Capture the cell that displays the provided text and extract its [X, Y] central coordinate. 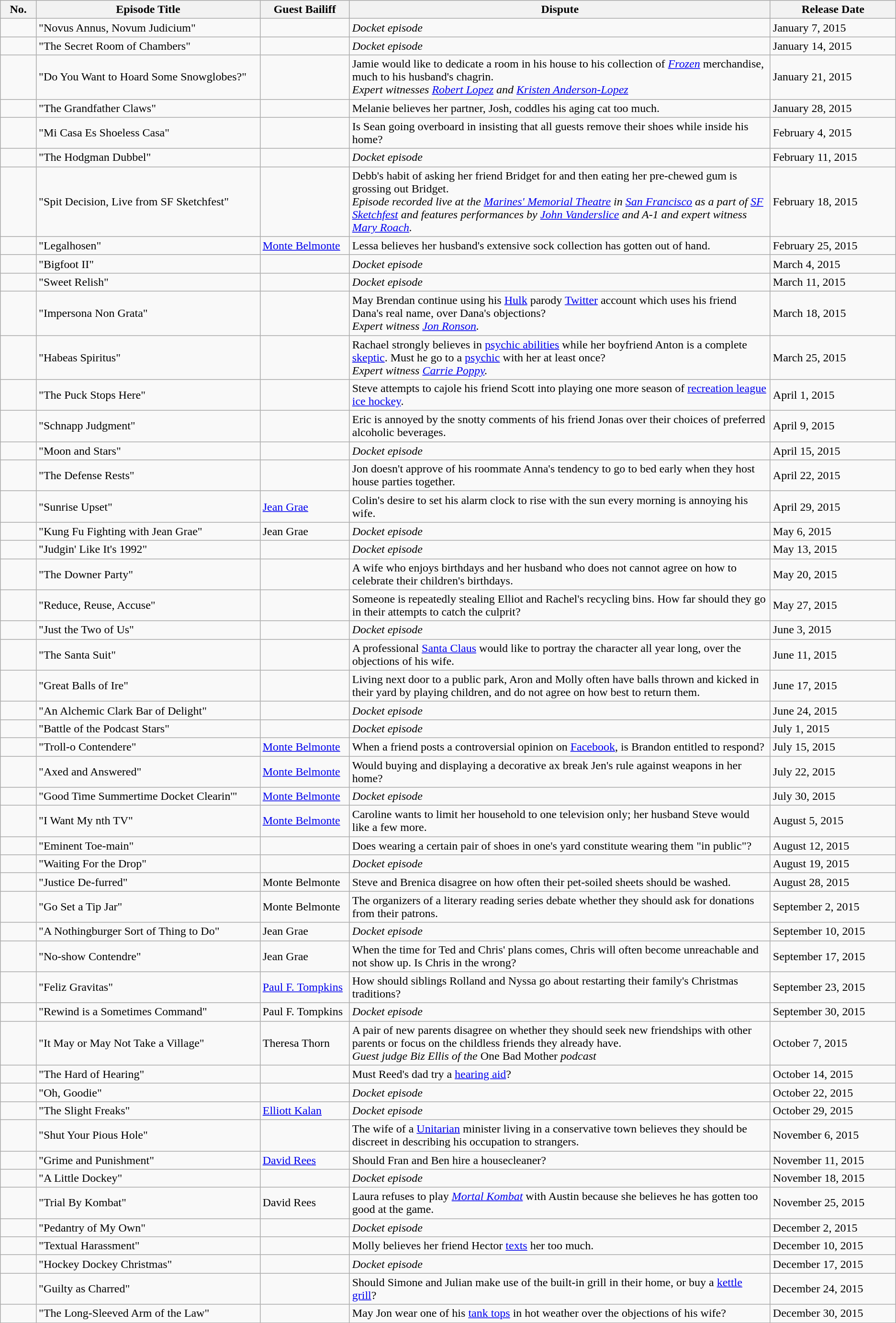
"The Slight Freaks" [148, 1110]
October 14, 2015 [833, 1074]
"No-show Contendre" [148, 956]
Lessa believes her husband's extensive sock collection has gotten out of hand. [560, 246]
September 2, 2015 [833, 907]
Guest Bailiff [304, 10]
"The Downer Party" [148, 574]
September 10, 2015 [833, 931]
October 22, 2015 [833, 1092]
April 15, 2015 [833, 451]
December 17, 2015 [833, 1264]
Should Fran and Ben hire a housecleaner? [560, 1160]
Molly believes her friend Hector texts her too much. [560, 1246]
"Hockey Dockey Christmas" [148, 1264]
"The Hodgman Dubbel" [148, 157]
December 30, 2015 [833, 1313]
December 2, 2015 [833, 1228]
Laura refuses to play Mortal Kombat with Austin because she believes he has gotten too good at the game. [560, 1203]
How should siblings Rolland and Nyssa go about restarting their family's Christmas traditions? [560, 987]
November 6, 2015 [833, 1135]
November 11, 2015 [833, 1160]
December 24, 2015 [833, 1289]
A professional Santa Claus would like to portray the character all year long, over the objections of his wife. [560, 655]
No. [18, 10]
"Waiting For the Drop" [148, 864]
Melanie believes her partner, Josh, coddles his aging cat too much. [560, 108]
"The Long-Sleeved Arm of the Law" [148, 1313]
"Legalhosen" [148, 246]
"Moon and Stars" [148, 451]
September 30, 2015 [833, 1012]
February 18, 2015 [833, 202]
May Brendan continue using his Hulk parody Twitter account which uses his friend Dana's real name, over Dana's objections?Expert witness Jon Ronson. [560, 313]
"Schnapp Judgment" [148, 426]
May 13, 2015 [833, 549]
July 1, 2015 [833, 729]
Dispute [560, 10]
"Mi Casa Es Shoeless Casa" [148, 133]
"Axed and Answered" [148, 772]
"The Grandfather Claws" [148, 108]
"The Santa Suit" [148, 655]
"Reduce, Reuse, Accuse" [148, 605]
"An Alchemic Clark Bar of Delight" [148, 710]
"A Nothingburger Sort of Thing to Do" [148, 931]
May 27, 2015 [833, 605]
"Impersona Non Grata" [148, 313]
October 7, 2015 [833, 1043]
Episode Title [148, 10]
August 28, 2015 [833, 882]
A wife who enjoys birthdays and her husband who does not cannot agree on how to celebrate their children's birthdays. [560, 574]
Would buying and displaying a decorative ax break Jen's rule against weapons in her home? [560, 772]
"Pedantry of My Own" [148, 1228]
Jon doesn't approve of his roommate Anna's tendency to go to bed early when they host house parties together. [560, 476]
January 7, 2015 [833, 28]
"Troll-o Contendere" [148, 747]
"Kung Fu Fighting with Jean Grae" [148, 531]
January 14, 2015 [833, 46]
"Guilty as Charred" [148, 1289]
September 23, 2015 [833, 987]
The wife of a Unitarian minister living in a conservative town believes they should be discreet in describing his occupation to strangers. [560, 1135]
May Jon wear one of his tank tops in hot weather over the objections of his wife? [560, 1313]
"A Little Dockey" [148, 1178]
March 4, 2015 [833, 264]
"Feliz Gravitas" [148, 987]
"Good Time Summertime Docket Clearin'" [148, 796]
January 21, 2015 [833, 77]
The organizers of a literary reading series debate whether they should ask for donations from their patrons. [560, 907]
"Judgin' Like It's 1992" [148, 549]
August 19, 2015 [833, 864]
March 18, 2015 [833, 313]
July 22, 2015 [833, 772]
"Novus Annus, Novum Judicium" [148, 28]
"Go Set a Tip Jar" [148, 907]
Should Simone and Julian make use of the built-in grill in their home, or buy a kettle grill? [560, 1289]
When the time for Ted and Chris' plans comes, Chris will often become unreachable and not show up. Is Chris in the wrong? [560, 956]
"Oh, Goodie" [148, 1092]
August 12, 2015 [833, 846]
"Sunrise Upset" [148, 506]
April 29, 2015 [833, 506]
"Eminent Toe-main" [148, 846]
June 3, 2015 [833, 630]
Steve and Brenica disagree on how often their pet-soiled sheets should be washed. [560, 882]
Must Reed's dad try a hearing aid? [560, 1074]
"Do You Want to Hoard Some Snowglobes?" [148, 77]
Colin's desire to set his alarm clock to rise with the sun every morning is annoying his wife. [560, 506]
November 18, 2015 [833, 1178]
Is Sean going overboard in insisting that all guests remove their shoes while inside his home? [560, 133]
Someone is repeatedly stealing Elliot and Rachel's recycling bins. How far should they go in their attempts to catch the culprit? [560, 605]
June 11, 2015 [833, 655]
Eric is annoyed by the snotty comments of his friend Jonas over their choices of preferred alcoholic beverages. [560, 426]
"Trial By Kombat" [148, 1203]
May 20, 2015 [833, 574]
"Sweet Relish" [148, 282]
September 17, 2015 [833, 956]
May 6, 2015 [833, 531]
"Battle of the Podcast Stars" [148, 729]
July 30, 2015 [833, 796]
Does wearing a certain pair of shoes in one's yard constitute wearing them "in public"? [560, 846]
December 10, 2015 [833, 1246]
October 29, 2015 [833, 1110]
June 24, 2015 [833, 710]
"The Secret Room of Chambers" [148, 46]
"Grime and Punishment" [148, 1160]
Steve attempts to cajole his friend Scott into playing one more season of recreation league ice hockey. [560, 395]
January 28, 2015 [833, 108]
February 25, 2015 [833, 246]
Caroline wants to limit her household to one television only; her husband Steve would like a few more. [560, 821]
August 5, 2015 [833, 821]
"Habeas Spiritus" [148, 357]
April 9, 2015 [833, 426]
February 11, 2015 [833, 157]
"The Hard of Hearing" [148, 1074]
"Great Balls of Ire" [148, 685]
March 11, 2015 [833, 282]
"Rewind is a Sometimes Command" [148, 1012]
"Just the Two of Us" [148, 630]
Elliott Kalan [304, 1110]
"Bigfoot II" [148, 264]
April 22, 2015 [833, 476]
June 17, 2015 [833, 685]
"Textual Harassment" [148, 1246]
"The Defense Rests" [148, 476]
February 4, 2015 [833, 133]
"The Puck Stops Here" [148, 395]
When a friend posts a controversial opinion on Facebook, is Brandon entitled to respond? [560, 747]
"Justice De-furred" [148, 882]
November 25, 2015 [833, 1203]
"I Want My nth TV" [148, 821]
"Spit Decision, Live from SF Sketchfest" [148, 202]
Release Date [833, 10]
March 25, 2015 [833, 357]
"It May or May Not Take a Village" [148, 1043]
April 1, 2015 [833, 395]
"Shut Your Pious Hole" [148, 1135]
Theresa Thorn [304, 1043]
July 15, 2015 [833, 747]
